Pinpoint the cell where the given text exists, returning its (X, Y) midpoint coordinate. 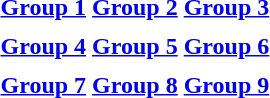
Group 5 (136, 46)
